Return [X, Y] of the center of cell containing provided text 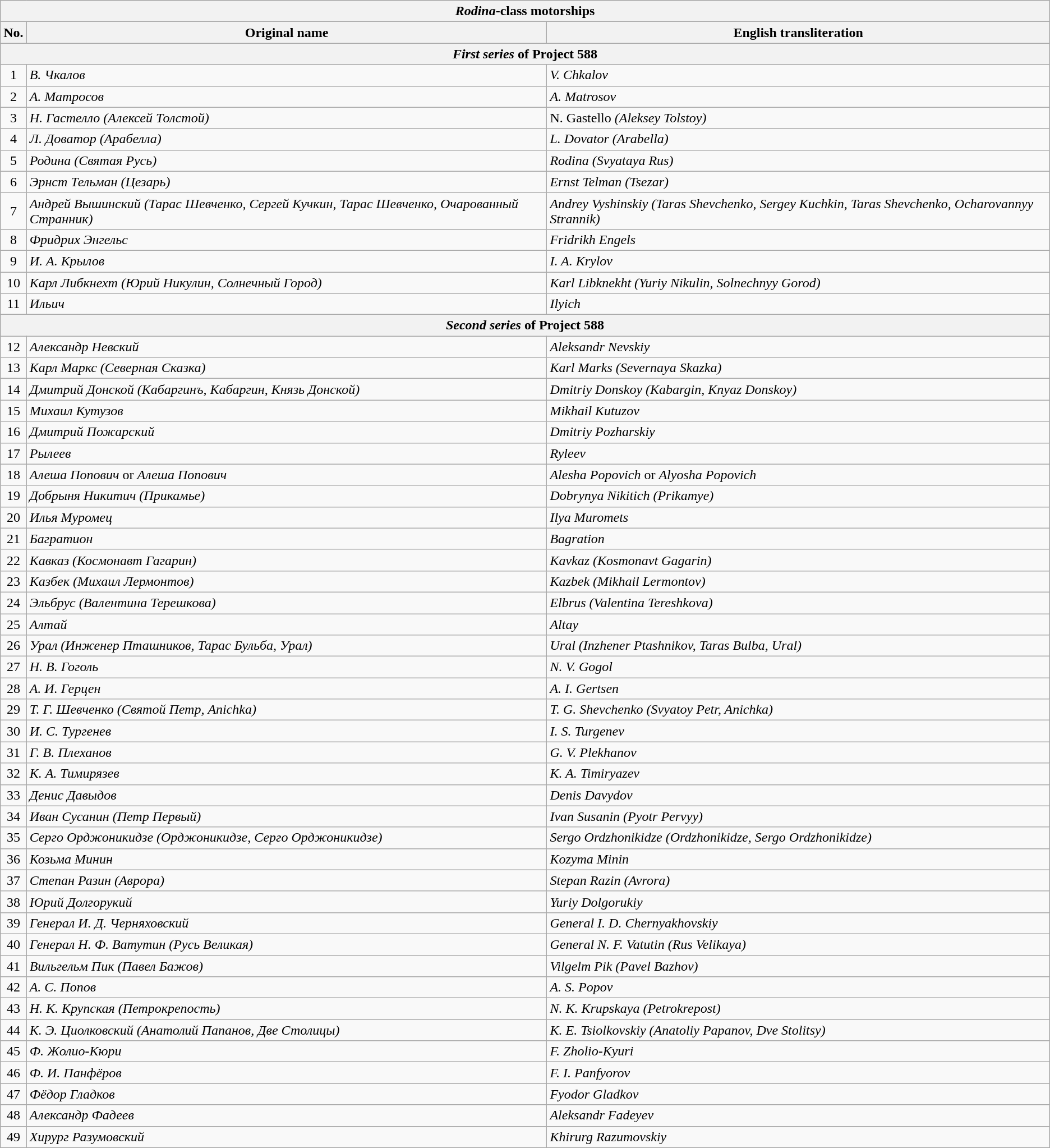
25 [13, 624]
15 [13, 411]
31 [13, 752]
Kazbek (Mikhail Lermontov) [798, 581]
Dmitriy Pozharskiy [798, 432]
Kozyma Minin [798, 859]
Илья Муромец [287, 517]
Кавказ (Космонавт Гагарин) [287, 560]
Ural (Inzhener Ptashnikov, Taras Bulba, Ural) [798, 646]
16 [13, 432]
47 [13, 1094]
13 [13, 368]
35 [13, 838]
N. K. Krupskaya (Petrokrepost) [798, 1009]
12 [13, 347]
Денис Давыдов [287, 795]
Г. В. Плеханов [287, 752]
No. [13, 33]
6 [13, 182]
English transliteration [798, 33]
8 [13, 240]
Fridrikh Engels [798, 240]
A. Matrosov [798, 97]
T. G. Shevchenko (Svyatoy Petr, Anichka) [798, 710]
19 [13, 496]
14 [13, 389]
Mikhail Kutuzov [798, 411]
23 [13, 581]
Фёдор Гладков [287, 1094]
Эрнст Тельман (Цезарь) [287, 182]
Алтай [287, 624]
Kavkaz (Kosmonavt Gagarin) [798, 560]
G. V. Plekhanov [798, 752]
Л. Доватор (Арабелла) [287, 139]
Rodina (Svyataya Rus) [798, 160]
Андрей Вышинский (Тарас Шевченко, Сергей Кучкин, Тарас Шевченко, Очарованный Странник) [287, 211]
Altay [798, 624]
Ilya Muromets [798, 517]
L. Dovator (Arabella) [798, 139]
4 [13, 139]
Andrey Vyshinskiy (Taras Shevchenko, Sergey Kuchkin, Taras Shevchenko, Ocharovannyy Strannik) [798, 211]
А. С. Попов [287, 988]
10 [13, 282]
Хирург Разумовский [287, 1137]
Second series of Project 588 [525, 325]
Карл Либкнехт (Юрий Никулин, Солнечный Город) [287, 282]
Dmitriy Donskoy (Kabargin, Knyaz Donskoy) [798, 389]
Т. Г. Шевченко (Святой Петр, Anichka) [287, 710]
38 [13, 902]
F. I. Panfyorov [798, 1073]
K. E. Tsiolkovskiy (Anatoliy Papanov, Dve Stolitsy) [798, 1030]
Ф. Жолио-Кюри [287, 1051]
40 [13, 944]
Рылеев [287, 453]
Александр Невский [287, 347]
Ivan Susanin (Pyotr Pervyy) [798, 816]
49 [13, 1137]
Александр Фадеев [287, 1115]
Фридрих Энгельс [287, 240]
К. Э. Циолковский (Анатолий Папанов, Две Столицы) [287, 1030]
46 [13, 1073]
Урал (Инженер Пташников, Тарас Бульба, Урал) [287, 646]
1 [13, 75]
А. Матросов [287, 97]
Ф. И. Панфёров [287, 1073]
34 [13, 816]
28 [13, 688]
33 [13, 795]
27 [13, 667]
Алеша Попович or Алеша Попович [287, 475]
Khirurg Razumovskiy [798, 1137]
Иван Сусанин (Петр Первый) [287, 816]
First series of Project 588 [525, 54]
Багратион [287, 539]
Эльбрус (Валентина Терешкова) [287, 603]
21 [13, 539]
Н. В. Гоголь [287, 667]
Козьма Минин [287, 859]
Denis Davydov [798, 795]
Bagration [798, 539]
Добрыня Никитич (Прикамье) [287, 496]
I. A. Krylov [798, 261]
V. Chkalov [798, 75]
Карл Маркс (Северная Сказка) [287, 368]
Dobrynya Nikitich (Prikamye) [798, 496]
22 [13, 560]
11 [13, 304]
N. V. Gogol [798, 667]
44 [13, 1030]
Yuriy Dolgorukiy [798, 902]
37 [13, 880]
45 [13, 1051]
Серго Орджоникидзе (Орджоникидзе, Серго Орджоникидзе) [287, 838]
Степан Разин (Аврора) [287, 880]
F. Zholio-Kyuri [798, 1051]
18 [13, 475]
17 [13, 453]
24 [13, 603]
Karl Marks (Severnaya Skazka) [798, 368]
Alesha Popovich or Alyosha Popovich [798, 475]
30 [13, 731]
Aleksandr Nevskiy [798, 347]
A. S. Popov [798, 988]
36 [13, 859]
Михаил Кутузов [287, 411]
К. А. Тимирязев [287, 774]
Elbrus (Valentina Tereshkova) [798, 603]
Юрий Долгорукий [287, 902]
5 [13, 160]
7 [13, 211]
Вильгельм Пик (Павел Бажов) [287, 966]
26 [13, 646]
K. A. Timiryazev [798, 774]
И. С. Тургенев [287, 731]
Н. Гастелло (Алексей Толстой) [287, 118]
Aleksandr Fadeyev [798, 1115]
9 [13, 261]
Дмитрий Пожарский [287, 432]
42 [13, 988]
32 [13, 774]
Vilgelm Pik (Pavel Bazhov) [798, 966]
2 [13, 97]
А. И. Герцен [287, 688]
Казбек (Михаил Лермонтов) [287, 581]
3 [13, 118]
Дмитрий Донской (Кабаргинъ, Кабаргин, Князь Донской) [287, 389]
Karl Libknekht (Yuriy Nikulin, Solnechnyy Gorod) [798, 282]
41 [13, 966]
20 [13, 517]
Ильич [287, 304]
43 [13, 1009]
General I. D. Chernyakhovskiy [798, 923]
48 [13, 1115]
A. I. Gertsen [798, 688]
Ryleev [798, 453]
Stepan Razin (Avrora) [798, 880]
I. S. Turgenev [798, 731]
Генерал И. Д. Черняховский [287, 923]
Sergo Ordzhonikidze (Ordzhonikidze, Sergo Ordzhonikidze) [798, 838]
N. Gastello (Aleksey Tolstoy) [798, 118]
Fyodor Gladkov [798, 1094]
В. Чкалов [287, 75]
29 [13, 710]
Генерал Н. Ф. Ватутин (Русь Великая) [287, 944]
И. А. Крылов [287, 261]
Rodina-class motorships [525, 11]
Родина (Святая Русь) [287, 160]
Ernst Telman (Tsezar) [798, 182]
Original name [287, 33]
General N. F. Vatutin (Rus Velikaya) [798, 944]
Н. К. Крупская (Петрокрепость) [287, 1009]
Ilyich [798, 304]
39 [13, 923]
